Locate the cell with the specified text and output its (X, Y) center coordinate. 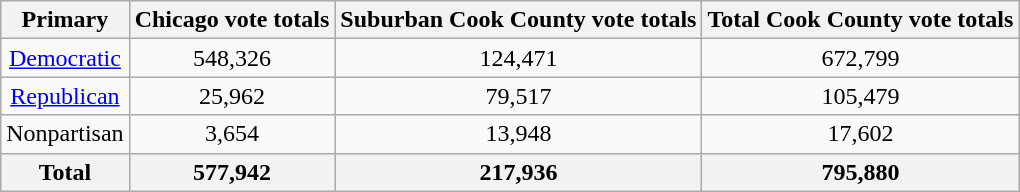
25,962 (232, 96)
Republican (65, 96)
672,799 (860, 58)
3,654 (232, 134)
105,479 (860, 96)
17,602 (860, 134)
Democratic (65, 58)
Total (65, 172)
Suburban Cook County vote totals (518, 20)
124,471 (518, 58)
795,880 (860, 172)
Primary (65, 20)
Total Cook County vote totals (860, 20)
Chicago vote totals (232, 20)
217,936 (518, 172)
Nonpartisan (65, 134)
13,948 (518, 134)
548,326 (232, 58)
577,942 (232, 172)
79,517 (518, 96)
